Extract the (X, Y) coordinate from the center of the cell holding the provided text.  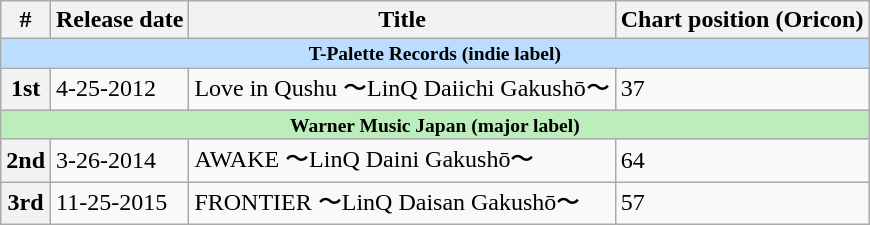
Title (402, 20)
37 (742, 90)
# (26, 20)
1st (26, 90)
64 (742, 160)
3-26-2014 (120, 160)
Warner Music Japan (major label) (435, 124)
AWAKE 〜LinQ Daini Gakushō〜 (402, 160)
FRONTIER 〜LinQ Daisan Gakushō〜 (402, 204)
2nd (26, 160)
57 (742, 204)
Chart position (Oricon) (742, 20)
4-25-2012 (120, 90)
Release date (120, 20)
11-25-2015 (120, 204)
3rd (26, 204)
Love in Qushu 〜LinQ Daiichi Gakushō〜 (402, 90)
T-Palette Records (indie label) (435, 54)
